Pinpoint the cell where the given text exists, returning its (X, Y) midpoint coordinate. 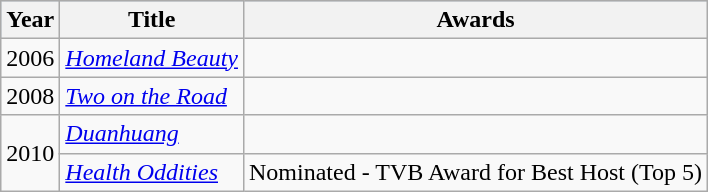
Duanhuang (152, 134)
Title (152, 20)
2008 (30, 96)
2006 (30, 58)
Nominated - TVB Award for Best Host (Top 5) (475, 172)
Homeland Beauty (152, 58)
Two on the Road (152, 96)
Health Oddities (152, 172)
2010 (30, 153)
Awards (475, 20)
Year (30, 20)
